Determine the [X, Y] coordinate at the center of the cell enclosing the given text.  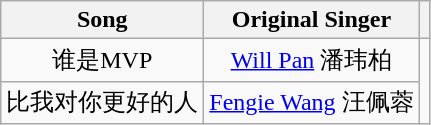
比我对你更好的人 [102, 102]
Will Pan 潘玮柏 [312, 60]
Original Singer [312, 20]
Song [102, 20]
谁是MVP [102, 60]
Fengie Wang 汪佩蓉 [312, 102]
